From the cell containing the given text, extract its center point as (x, y) coordinate. 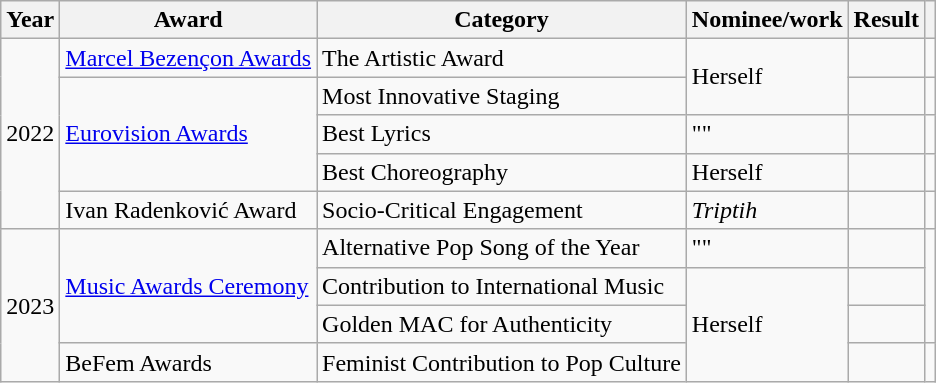
Music Awards Ceremony (188, 286)
Socio-Critical Engagement (502, 210)
Category (502, 20)
Award (188, 20)
Most Innovative Staging (502, 96)
Best Lyrics (502, 134)
The Artistic Award (502, 58)
Year (30, 20)
Triptih (767, 210)
Eurovision Awards (188, 134)
2023 (30, 305)
2022 (30, 134)
Contribution to International Music (502, 286)
Feminist Contribution to Pop Culture (502, 362)
Ivan Radenković Award (188, 210)
Marcel Bezençon Awards (188, 58)
Result (886, 20)
Nominee/work (767, 20)
Golden MAC for Authenticity (502, 324)
Alternative Pop Song of the Year (502, 248)
Best Choreography (502, 172)
BeFem Awards (188, 362)
